Detect which cell encompasses the target text, then output its (x, y) center coordinate. 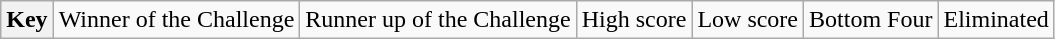
Runner up of the Challenge (438, 20)
Winner of the Challenge (176, 20)
Eliminated (996, 20)
Low score (748, 20)
Bottom Four (871, 20)
Key (27, 20)
High score (634, 20)
